Extract the [x, y] coordinate from the center of the cell holding the provided text.  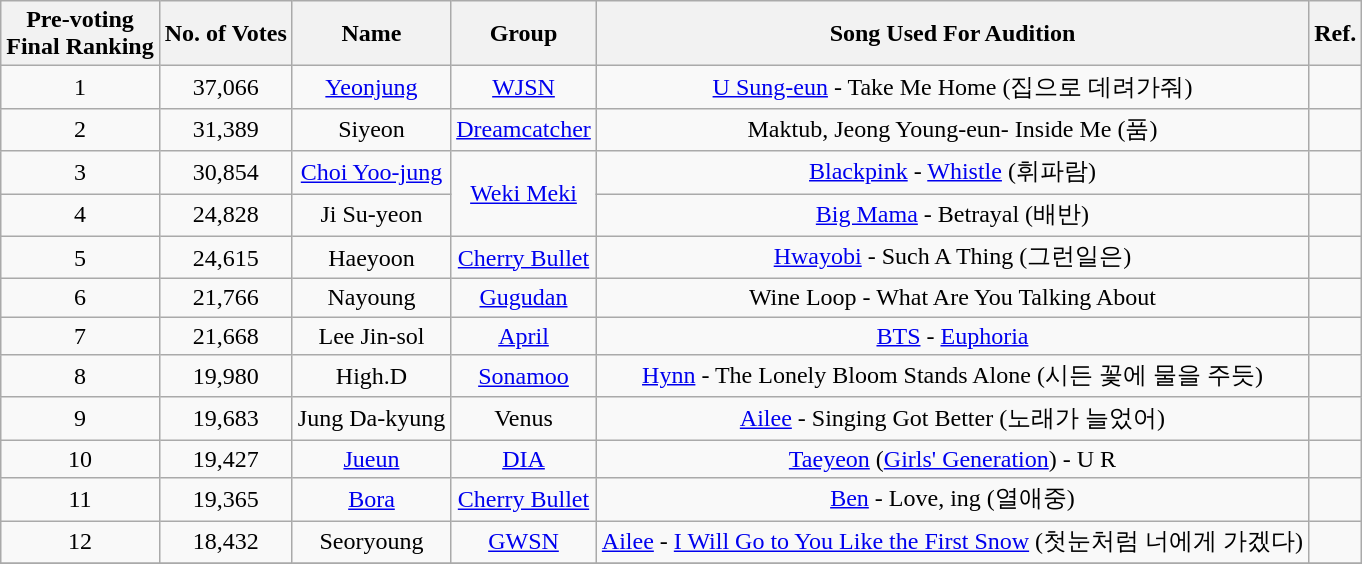
6 [80, 298]
Weki Meki [524, 194]
Siyeon [371, 130]
Name [371, 34]
Wine Loop - What Are You Talking About [952, 298]
21,766 [226, 298]
24,615 [226, 258]
19,683 [226, 418]
Ji Su-yeon [371, 216]
12 [80, 542]
30,854 [226, 172]
Ailee - I Will Go to You Like the First Snow (첫눈처럼 너에게 가겠다) [952, 542]
U Sung-eun - Take Me Home (집으로 데려가줘) [952, 88]
WJSN [524, 88]
No. of Votes [226, 34]
Ailee - Singing Got Better (노래가 늘었어) [952, 418]
3 [80, 172]
10 [80, 459]
GWSN [524, 542]
BTS - Euphoria [952, 336]
19,427 [226, 459]
19,980 [226, 376]
Nayoung [371, 298]
Dreamcatcher [524, 130]
Taeyeon (Girls' Generation) - U R [952, 459]
Sonamoo [524, 376]
Maktub, Jeong Young-eun- Inside Me (품) [952, 130]
DIA [524, 459]
2 [80, 130]
5 [80, 258]
24,828 [226, 216]
1 [80, 88]
8 [80, 376]
9 [80, 418]
Song Used For Audition [952, 34]
11 [80, 500]
21,668 [226, 336]
Venus [524, 418]
Ben - Love, ing (열애중) [952, 500]
Gugudan [524, 298]
Lee Jin-sol [371, 336]
Hynn - The Lonely Bloom Stands Alone (시든 꽃에 물을 주듯) [952, 376]
Blackpink - Whistle (휘파람) [952, 172]
7 [80, 336]
April [524, 336]
Yeonjung [371, 88]
37,066 [226, 88]
Pre-votingFinal Ranking [80, 34]
Hwayobi - Such A Thing (그런일은) [952, 258]
Big Mama - Betrayal (배반) [952, 216]
31,389 [226, 130]
High.D [371, 376]
Bora [371, 500]
Haeyoon [371, 258]
Group [524, 34]
18,432 [226, 542]
19,365 [226, 500]
Ref. [1336, 34]
4 [80, 216]
Seoryoung [371, 542]
Choi Yoo-jung [371, 172]
Jueun [371, 459]
Jung Da-kyung [371, 418]
